From the cell containing the given text, extract its center point as [X, Y] coordinate. 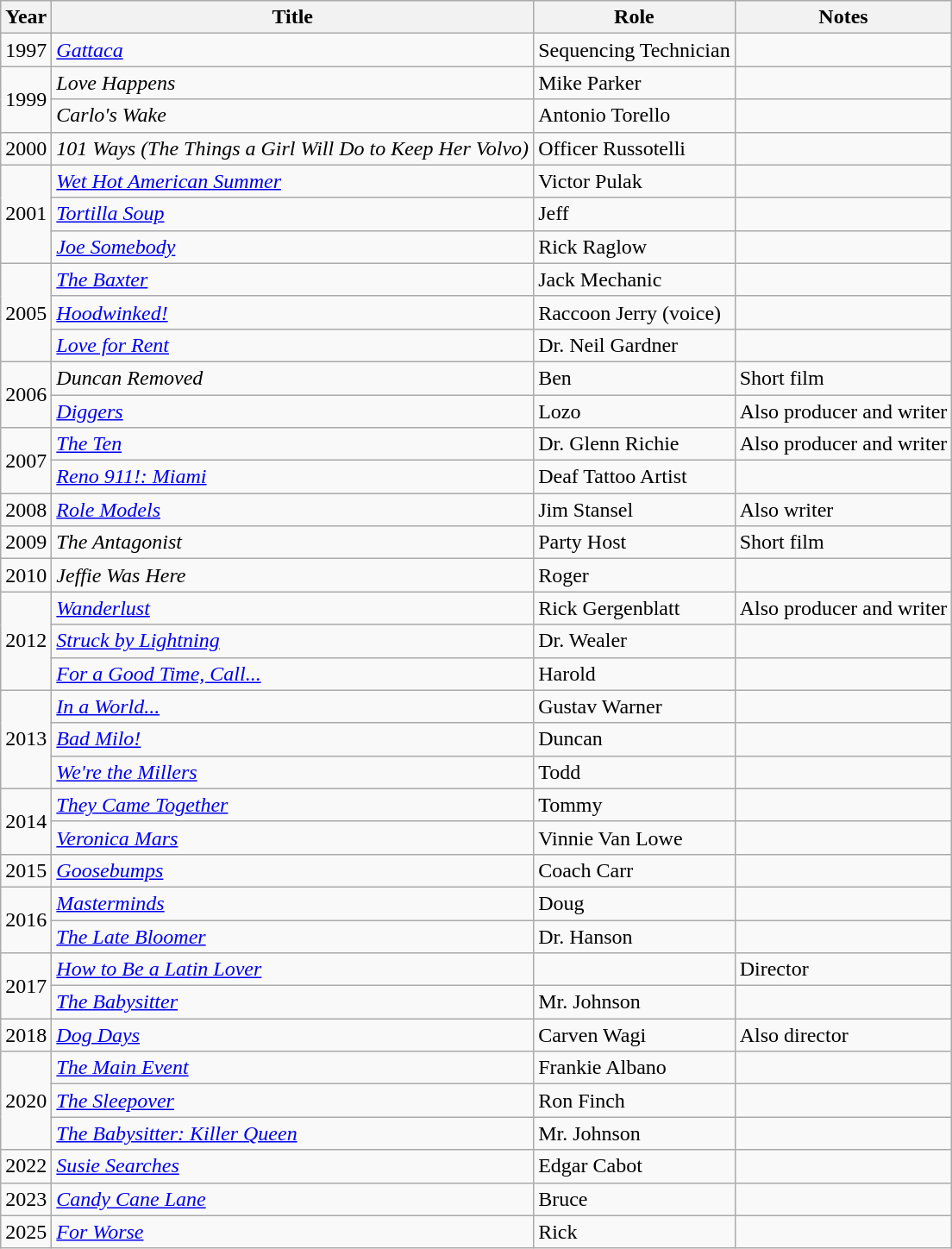
Ron Finch [635, 1101]
Year [26, 17]
2012 [26, 641]
For a Good Time, Call... [293, 674]
Struck by Lightning [293, 641]
Victor Pulak [635, 181]
For Worse [293, 1232]
Rick [635, 1232]
The Antagonist [293, 543]
Carlo's Wake [293, 116]
In a World... [293, 706]
2008 [26, 510]
Duncan [635, 739]
Lozo [635, 411]
The Babysitter [293, 1002]
Ben [635, 378]
Candy Cane Lane [293, 1199]
Wanderlust [293, 608]
Todd [635, 772]
Dog Days [293, 1035]
Tortilla Soup [293, 214]
Doug [635, 903]
The Babysitter: Killer Queen [293, 1133]
2022 [26, 1166]
Party Host [635, 543]
Vinnie Van Lowe [635, 838]
Carven Wagi [635, 1035]
Dr. Neil Gardner [635, 345]
2016 [26, 919]
Gustav Warner [635, 706]
Director [843, 970]
1999 [26, 99]
How to Be a Latin Lover [293, 970]
The Late Bloomer [293, 936]
We're the Millers [293, 772]
2005 [26, 312]
The Sleepover [293, 1101]
Love Happens [293, 83]
Goosebumps [293, 870]
Notes [843, 17]
2001 [26, 214]
Jack Mechanic [635, 279]
Sequencing Technician [635, 50]
Frankie Albano [635, 1068]
Duncan Removed [293, 378]
101 Ways (The Things a Girl Will Do to Keep Her Volvo) [293, 148]
Deaf Tattoo Artist [635, 477]
The Baxter [293, 279]
Roger [635, 575]
Role [635, 17]
Diggers [293, 411]
Tommy [635, 805]
Title [293, 17]
Masterminds [293, 903]
Coach Carr [635, 870]
Officer Russotelli [635, 148]
Also writer [843, 510]
2007 [26, 461]
Joe Somebody [293, 247]
Rick Raglow [635, 247]
Reno 911!: Miami [293, 477]
They Came Together [293, 805]
Rick Gergenblatt [635, 608]
Hoodwinked! [293, 312]
Also director [843, 1035]
Wet Hot American Summer [293, 181]
Jeffie Was Here [293, 575]
2010 [26, 575]
2023 [26, 1199]
2014 [26, 821]
Mike Parker [635, 83]
Dr. Glenn Richie [635, 444]
2000 [26, 148]
Gattaca [293, 50]
The Ten [293, 444]
Jim Stansel [635, 510]
Role Models [293, 510]
Bruce [635, 1199]
Susie Searches [293, 1166]
Dr. Wealer [635, 641]
Harold [635, 674]
Edgar Cabot [635, 1166]
Dr. Hanson [635, 936]
Veronica Mars [293, 838]
2015 [26, 870]
Antonio Torello [635, 116]
2020 [26, 1101]
2018 [26, 1035]
The Main Event [293, 1068]
2025 [26, 1232]
2013 [26, 739]
2017 [26, 986]
Bad Milo! [293, 739]
1997 [26, 50]
2006 [26, 394]
Raccoon Jerry (voice) [635, 312]
Love for Rent [293, 345]
2009 [26, 543]
Jeff [635, 214]
